Determine the (x, y) coordinate at the center of the cell enclosing the given text.  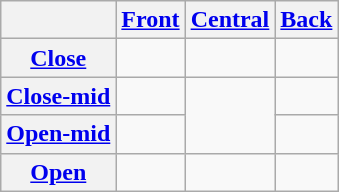
Open (58, 172)
Close (58, 58)
Front (150, 20)
Back (306, 20)
Central (230, 20)
Close-mid (58, 96)
Open-mid (58, 134)
